Return the [X, Y] coordinate for the center point of the cell that contains the specified text.  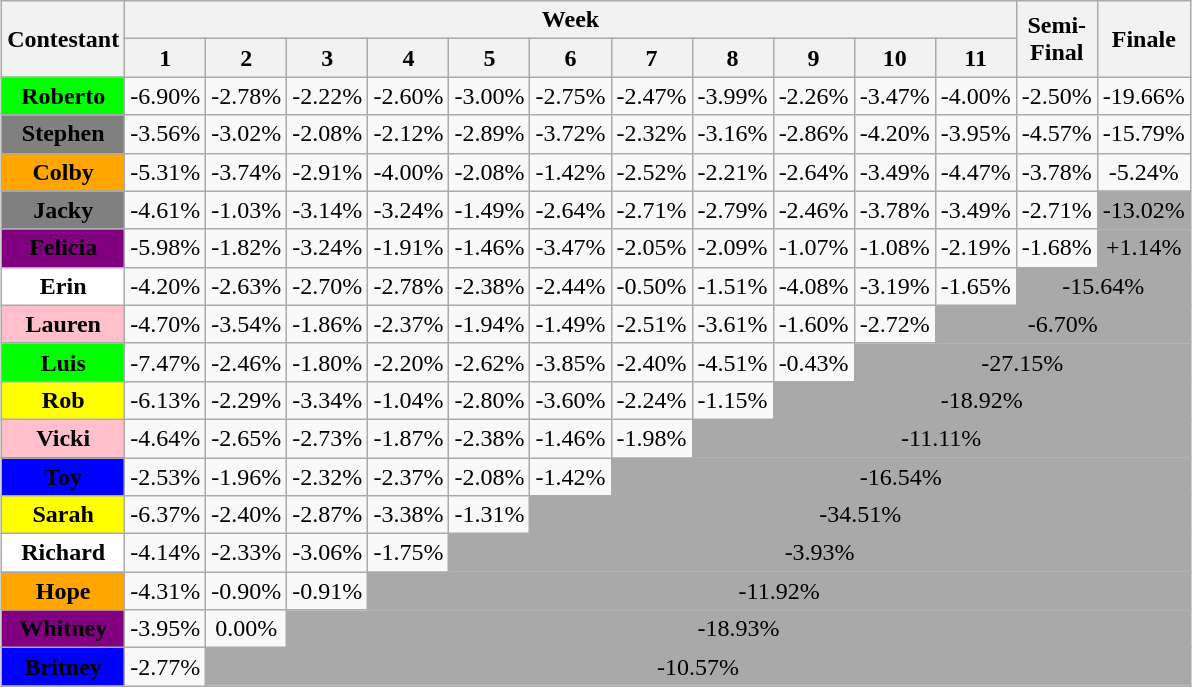
9 [814, 58]
3 [328, 58]
-2.60% [408, 96]
-5.98% [166, 248]
-2.72% [894, 324]
-3.85% [570, 362]
-1.80% [328, 362]
-2.22% [328, 96]
-3.06% [328, 553]
-10.57% [698, 667]
Colby [64, 172]
-19.66% [1144, 96]
-1.68% [1056, 248]
6 [570, 58]
7 [652, 58]
Britney [64, 667]
-1.08% [894, 248]
-3.56% [166, 134]
Rob [64, 400]
Luis [64, 362]
-4.14% [166, 553]
2 [246, 58]
-11.92% [779, 591]
-3.60% [570, 400]
-1.98% [652, 438]
-2.89% [490, 134]
-5.31% [166, 172]
-2.12% [408, 134]
4 [408, 58]
-2.52% [652, 172]
1 [166, 58]
-2.77% [166, 667]
-6.37% [166, 515]
-13.02% [1144, 210]
-1.04% [408, 400]
-2.86% [814, 134]
-2.24% [652, 400]
-1.15% [732, 400]
-1.96% [246, 477]
-2.75% [570, 96]
-4.47% [976, 172]
-1.31% [490, 515]
Jacky [64, 210]
Toy [64, 477]
Week [571, 20]
-4.64% [166, 438]
-27.15% [1022, 362]
-3.54% [246, 324]
-11.11% [941, 438]
-7.47% [166, 362]
-6.90% [166, 96]
-6.70% [1062, 324]
-18.92% [982, 400]
-2.79% [732, 210]
Roberto [64, 96]
Erin [64, 286]
-4.57% [1056, 134]
-2.29% [246, 400]
Richard [64, 553]
-1.03% [246, 210]
-4.51% [732, 362]
-2.91% [328, 172]
-2.65% [246, 438]
11 [976, 58]
-2.26% [814, 96]
-2.62% [490, 362]
-3.72% [570, 134]
0.00% [246, 629]
-1.51% [732, 286]
-3.34% [328, 400]
-2.47% [652, 96]
5 [490, 58]
-15.64% [1103, 286]
Stephen [64, 134]
-1.75% [408, 553]
-4.31% [166, 591]
Contestant [64, 39]
-3.61% [732, 324]
-4.08% [814, 286]
-3.00% [490, 96]
-3.02% [246, 134]
Hope [64, 591]
-2.51% [652, 324]
-1.60% [814, 324]
Lauren [64, 324]
-3.99% [732, 96]
Vicki [64, 438]
+1.14% [1144, 248]
-3.19% [894, 286]
-2.87% [328, 515]
-2.44% [570, 286]
Finale [1144, 39]
-5.24% [1144, 172]
8 [732, 58]
-2.20% [408, 362]
-1.91% [408, 248]
-1.94% [490, 324]
-18.93% [739, 629]
-16.54% [900, 477]
-2.09% [732, 248]
-2.05% [652, 248]
-15.79% [1144, 134]
10 [894, 58]
-2.63% [246, 286]
-2.70% [328, 286]
-2.73% [328, 438]
-2.50% [1056, 96]
-6.13% [166, 400]
-2.53% [166, 477]
-3.74% [246, 172]
-0.43% [814, 362]
-0.90% [246, 591]
Semi-Final [1056, 39]
-1.07% [814, 248]
-1.82% [246, 248]
-1.86% [328, 324]
Whitney [64, 629]
-2.33% [246, 553]
-3.16% [732, 134]
-34.51% [860, 515]
-4.70% [166, 324]
-3.38% [408, 515]
-4.61% [166, 210]
-2.80% [490, 400]
-2.19% [976, 248]
Felicia [64, 248]
-1.65% [976, 286]
-0.50% [652, 286]
-1.87% [408, 438]
Sarah [64, 515]
-3.93% [820, 553]
-0.91% [328, 591]
-2.21% [732, 172]
-3.14% [328, 210]
